Locate the cell with the specified text and output its (x, y) center coordinate. 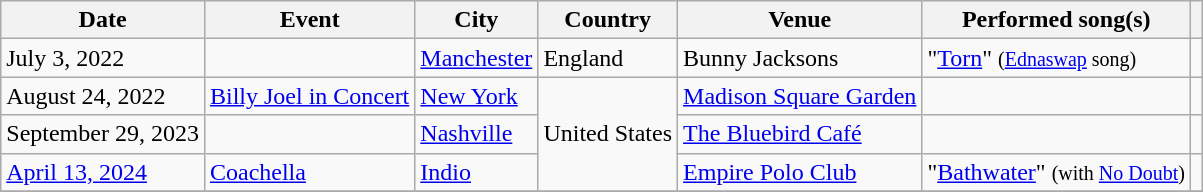
Date (103, 20)
July 3, 2022 (103, 58)
"Torn" (Ednaswap song) (1056, 58)
Nashville (476, 134)
Manchester (476, 58)
"Bathwater" (with No Doubt) (1056, 172)
Madison Square Garden (800, 96)
September 29, 2023 (103, 134)
City (476, 20)
Country (608, 20)
New York (476, 96)
Event (309, 20)
The Bluebird Café (800, 134)
Indio (476, 172)
August 24, 2022 (103, 96)
Coachella (309, 172)
Performed song(s) (1056, 20)
Venue (800, 20)
Empire Polo Club (800, 172)
Billy Joel in Concert (309, 96)
Bunny Jacksons (800, 58)
United States (608, 134)
April 13, 2024 (103, 172)
England (608, 58)
